Output the [X, Y] coordinate of the center of the cell containing the given text.  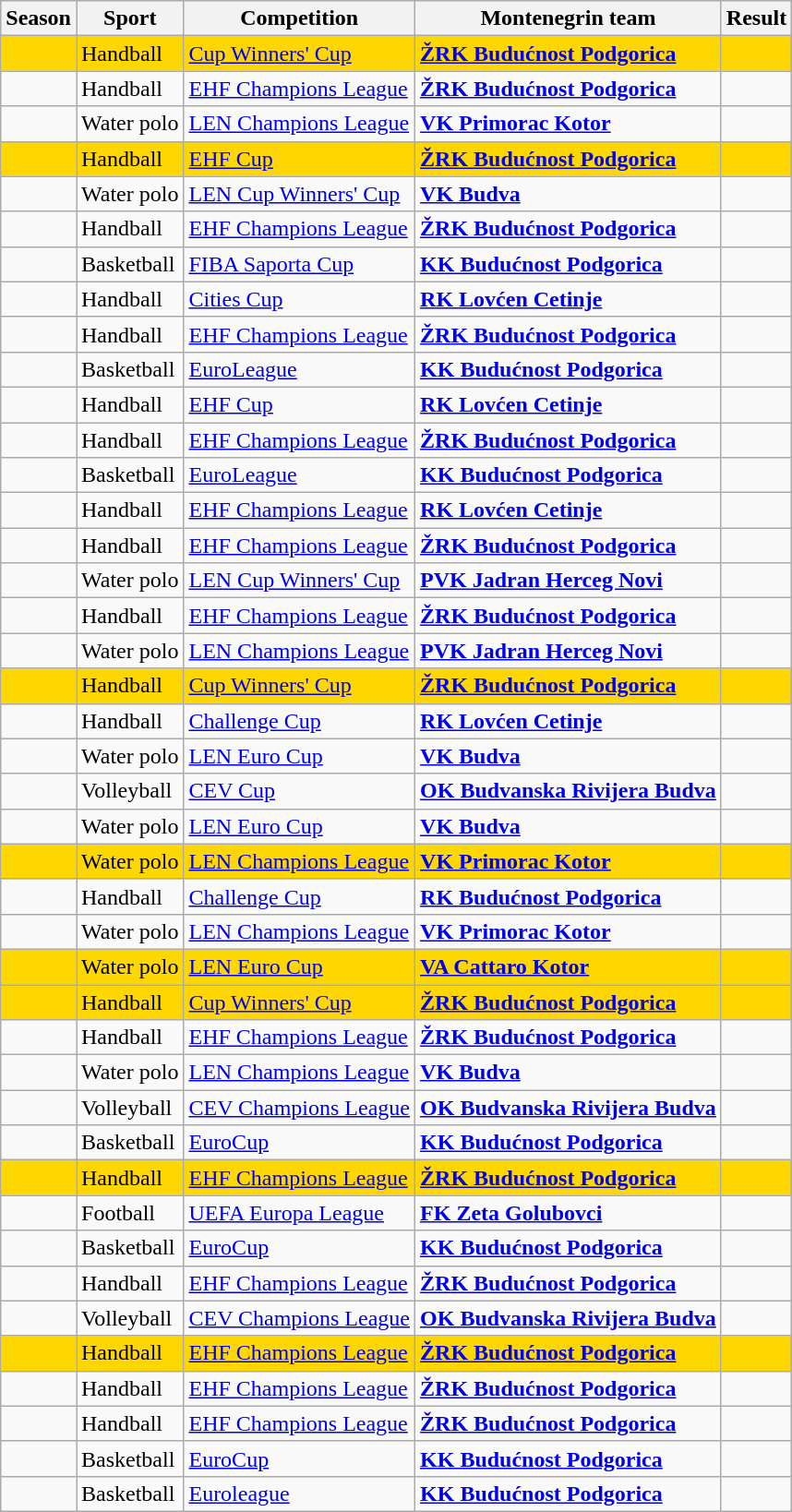
Cities Cup [299, 299]
Season [39, 18]
Sport [129, 18]
Euroleague [299, 1494]
Result [756, 18]
RK Budućnost Podgorica [569, 896]
Montenegrin team [569, 18]
VA Cattaro Kotor [569, 966]
CEV Cup [299, 791]
Football [129, 1213]
UEFA Europa League [299, 1213]
FIBA Saporta Cup [299, 264]
Competition [299, 18]
FK Zeta Golubovci [569, 1213]
